For the text-containing cell, return its midpoint in [x, y] coordinate format. 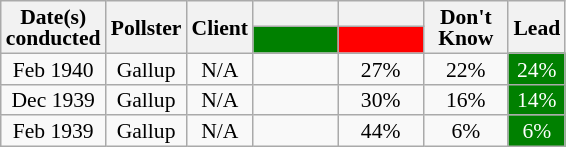
22% [466, 68]
Feb 1940 [54, 68]
27% [380, 68]
Feb 1939 [54, 132]
44% [380, 132]
Dec 1939 [54, 100]
Client [219, 27]
30% [380, 100]
Lead [536, 27]
Date(s)conducted [54, 27]
14% [536, 100]
Pollster [146, 27]
Don't Know [466, 27]
24% [536, 68]
16% [466, 100]
